Pinpoint the cell where the given text exists, returning its [x, y] midpoint coordinate. 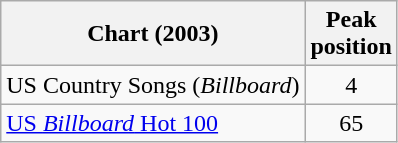
Peakposition [351, 34]
Chart (2003) [153, 34]
US Billboard Hot 100 [153, 123]
65 [351, 123]
4 [351, 85]
US Country Songs (Billboard) [153, 85]
